Return (x, y) of the center of cell containing provided text 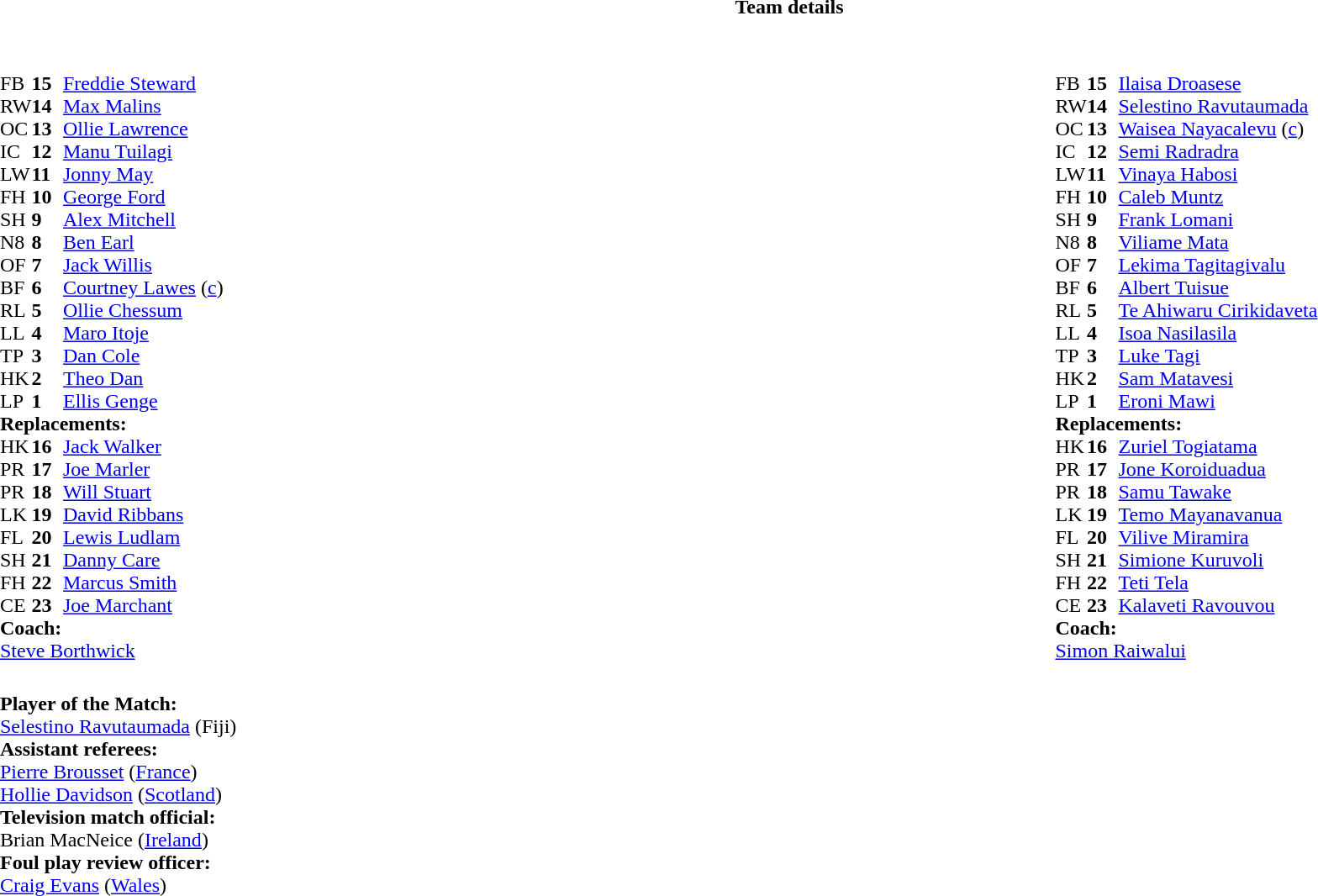
Zuriel Togiatama (1217, 447)
Teti Tela (1217, 583)
Max Malins (143, 106)
Eroni Mawi (1217, 402)
Alex Mitchell (143, 220)
Samu Tawake (1217, 493)
Semi Radradra (1217, 151)
Will Stuart (143, 493)
Jack Walker (143, 447)
Jack Willis (143, 266)
Te Ahiwaru Cirikidaveta (1217, 311)
Ollie Chessum (143, 311)
Simon Raiwalui (1187, 651)
David Ribbans (143, 514)
George Ford (143, 197)
Frank Lomani (1217, 220)
Albert Tuisue (1217, 287)
Courtney Lawes (c) (143, 287)
Isoa Nasilasila (1217, 333)
Danny Care (143, 560)
Freddie Steward (143, 84)
Waisea Nayacalevu (c) (1217, 129)
Vilive Miramira (1217, 538)
Jonny May (143, 175)
Lekima Tagitagivalu (1217, 266)
Luke Tagi (1217, 356)
Simione Kuruvoli (1217, 560)
Lewis Ludlam (143, 538)
Joe Marler (143, 469)
Temo Mayanavanua (1217, 514)
Selestino Ravutaumada (1217, 106)
Ben Earl (143, 242)
Joe Marchant (143, 605)
Theo Dan (143, 378)
Kalaveti Ravouvou (1217, 605)
Viliame Mata (1217, 242)
Sam Matavesi (1217, 378)
Jone Koroiduadua (1217, 469)
Steve Borthwick (112, 651)
Maro Itoje (143, 333)
Ollie Lawrence (143, 129)
Ilaisa Droasese (1217, 84)
Ellis Genge (143, 402)
Caleb Muntz (1217, 197)
Dan Cole (143, 356)
Marcus Smith (143, 583)
Vinaya Habosi (1217, 175)
Manu Tuilagi (143, 151)
